Extract the (x, y) coordinate from the center of the cell holding the provided text.  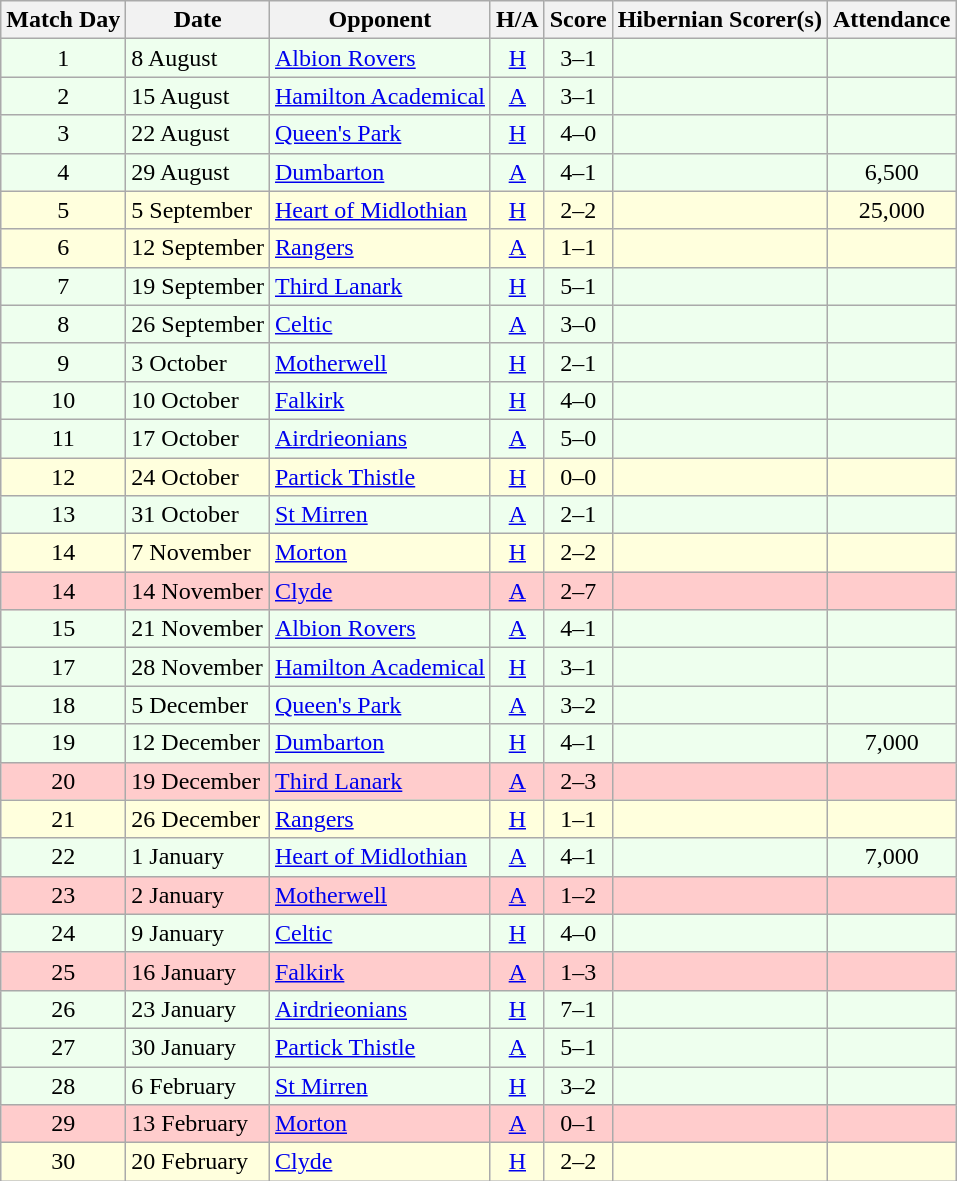
2 January (198, 895)
2 (64, 96)
30 (64, 1162)
22 August (198, 134)
5 (64, 210)
19 (64, 743)
8 August (198, 58)
1 (64, 58)
30 January (198, 1047)
19 September (198, 286)
24 October (198, 477)
12 September (198, 248)
4 (64, 172)
20 February (198, 1162)
11 (64, 438)
5–0 (578, 438)
12 (64, 477)
17 October (198, 438)
15 August (198, 96)
H/A (517, 20)
31 October (198, 515)
23 January (198, 1009)
1 January (198, 857)
Attendance (891, 20)
27 (64, 1047)
26 December (198, 819)
28 November (198, 667)
0–0 (578, 477)
25 (64, 971)
6 February (198, 1085)
Score (578, 20)
15 (64, 629)
6,500 (891, 172)
16 January (198, 971)
Date (198, 20)
7 November (198, 553)
Opponent (380, 20)
22 (64, 857)
25,000 (891, 210)
14 November (198, 591)
7 (64, 286)
13 (64, 515)
9 (64, 362)
3 October (198, 362)
29 August (198, 172)
0–1 (578, 1124)
24 (64, 933)
5 December (198, 705)
26 September (198, 324)
3 (64, 134)
2–3 (578, 781)
10 (64, 400)
2–7 (578, 591)
21 November (198, 629)
5 September (198, 210)
17 (64, 667)
23 (64, 895)
6 (64, 248)
Match Day (64, 20)
1–2 (578, 895)
10 October (198, 400)
12 December (198, 743)
21 (64, 819)
18 (64, 705)
29 (64, 1124)
1–3 (578, 971)
28 (64, 1085)
Hibernian Scorer(s) (720, 20)
20 (64, 781)
7–1 (578, 1009)
3–0 (578, 324)
26 (64, 1009)
8 (64, 324)
9 January (198, 933)
13 February (198, 1124)
19 December (198, 781)
